Find where the given text appears and provide that cell's center as [x, y] coordinate. 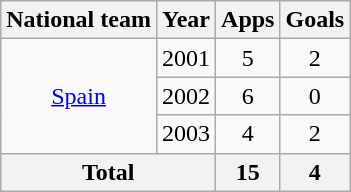
6 [248, 96]
2002 [186, 96]
Year [186, 20]
Apps [248, 20]
National team [79, 20]
15 [248, 172]
5 [248, 58]
2001 [186, 58]
Total [108, 172]
2003 [186, 134]
0 [315, 96]
Spain [79, 96]
Goals [315, 20]
